Return [X, Y] of the center of cell containing provided text 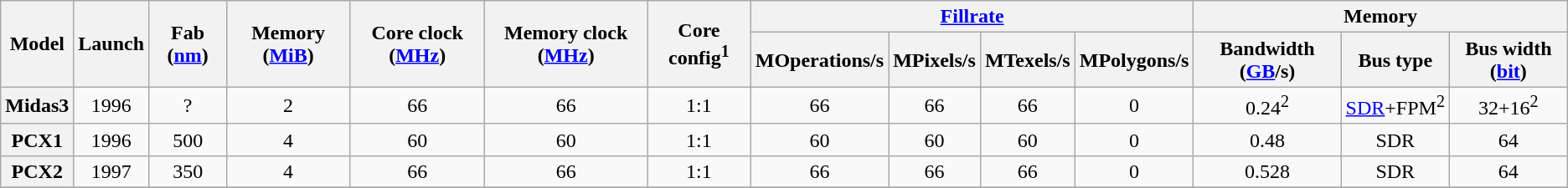
PCX2 [37, 171]
Memory (MiB) [288, 43]
MOperations/s [819, 60]
Bus width (bit) [1508, 60]
0.528 [1267, 171]
MPixels/s [935, 60]
Bus type [1395, 60]
MPolygons/s [1134, 60]
32+162 [1508, 105]
Midas3 [37, 105]
0.242 [1267, 105]
Launch [111, 43]
Core clock (MHz) [417, 43]
350 [188, 171]
Memory clock (MHz) [566, 43]
? [188, 105]
Model [37, 43]
2 [288, 105]
1997 [111, 171]
0.48 [1267, 140]
500 [188, 140]
Fab (nm) [188, 43]
SDR+FPM2 [1395, 105]
Memory [1380, 17]
Bandwidth (GB/s) [1267, 60]
Fillrate [972, 17]
Core config1 [699, 43]
PCX1 [37, 140]
MTexels/s [1027, 60]
